Determine the [x, y] coordinate at the center of the cell enclosing the given text.  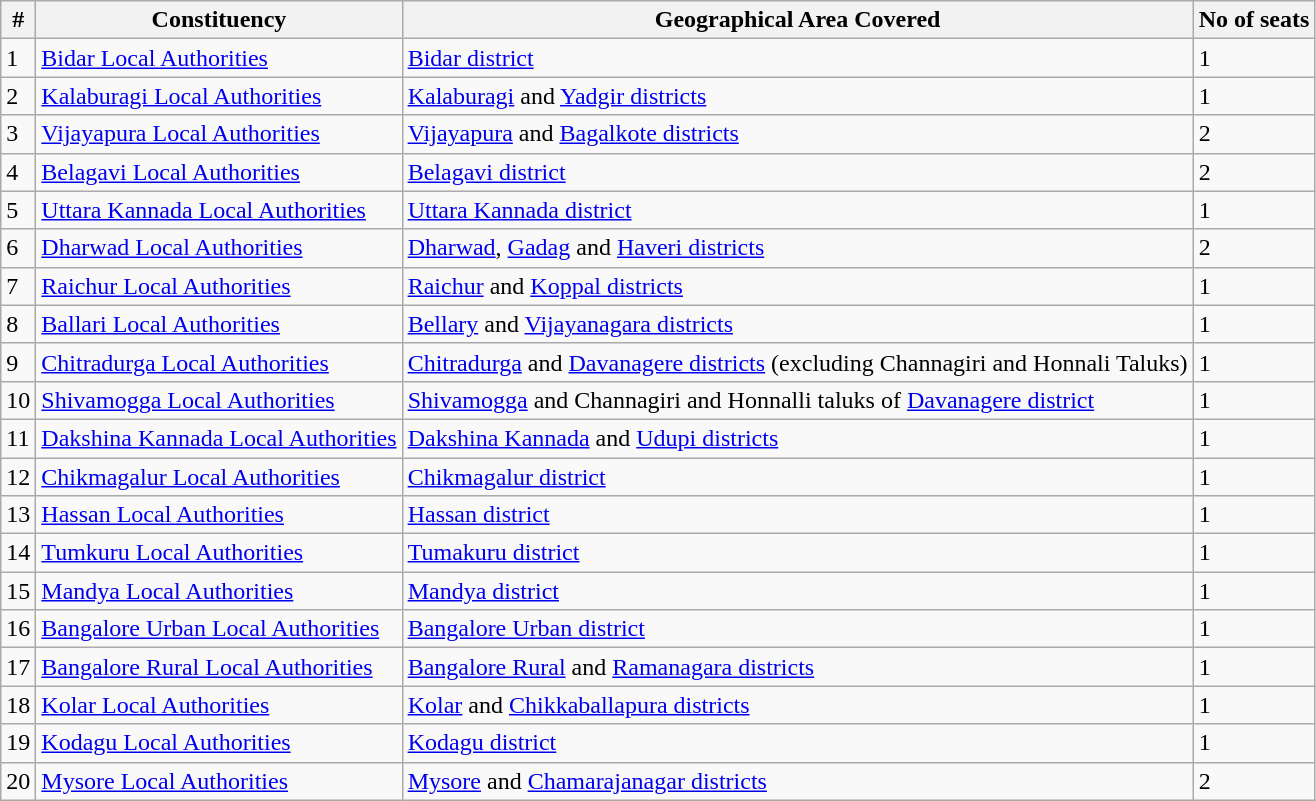
Bangalore Urban district [798, 629]
Mysore and Chamarajanagar districts [798, 781]
17 [18, 667]
Bangalore Urban Local Authorities [219, 629]
Mandya district [798, 591]
No of seats [1254, 20]
Bidar district [798, 58]
Shivamogga Local Authorities [219, 400]
Bangalore Rural and Ramanagara districts [798, 667]
Uttara Kannada district [798, 210]
Tumakuru district [798, 553]
Ballari Local Authorities [219, 324]
Kodagu Local Authorities [219, 743]
Dharwad Local Authorities [219, 248]
12 [18, 477]
Belagavi district [798, 172]
Dharwad, Gadag and Haveri districts [798, 248]
7 [18, 286]
Kodagu district [798, 743]
15 [18, 591]
6 [18, 248]
Geographical Area Covered [798, 20]
Hassan district [798, 515]
Uttara Kannada Local Authorities [219, 210]
8 [18, 324]
Vijayapura Local Authorities [219, 134]
Shivamogga and Channagiri and Honnalli taluks of Davanagere district [798, 400]
Vijayapura and Bagalkote districts [798, 134]
Bellary and Vijayanagara districts [798, 324]
11 [18, 438]
Chitradurga and Davanagere districts (excluding Channagiri and Honnali Taluks) [798, 362]
Tumkuru Local Authorities [219, 553]
Dakshina Kannada and Udupi districts [798, 438]
Belagavi Local Authorities [219, 172]
Chitradurga Local Authorities [219, 362]
Mysore Local Authorities [219, 781]
Dakshina Kannada Local Authorities [219, 438]
4 [18, 172]
Kolar and Chikkaballapura districts [798, 705]
18 [18, 705]
Kolar Local Authorities [219, 705]
9 [18, 362]
20 [18, 781]
Raichur and Koppal districts [798, 286]
# [18, 20]
19 [18, 743]
Mandya Local Authorities [219, 591]
10 [18, 400]
16 [18, 629]
Raichur Local Authorities [219, 286]
3 [18, 134]
Bidar Local Authorities [219, 58]
Kalaburagi and Yadgir districts [798, 96]
Constituency [219, 20]
Hassan Local Authorities [219, 515]
13 [18, 515]
Chikmagalur Local Authorities [219, 477]
5 [18, 210]
Chikmagalur district [798, 477]
Bangalore Rural Local Authorities [219, 667]
Kalaburagi Local Authorities [219, 96]
14 [18, 553]
